Pinpoint the cell where the given text exists, returning its [x, y] midpoint coordinate. 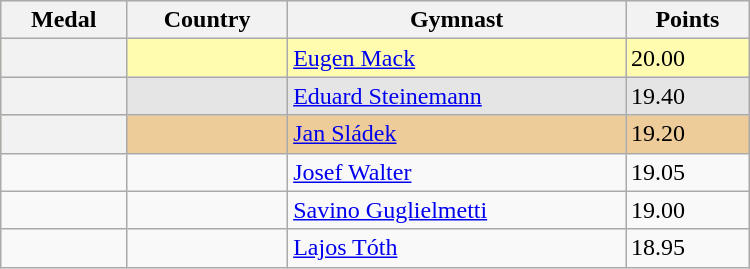
19.40 [688, 96]
Josef Walter [457, 172]
Points [688, 20]
Gymnast [457, 20]
19.00 [688, 210]
Jan Sládek [457, 134]
20.00 [688, 58]
Medal [64, 20]
18.95 [688, 248]
19.20 [688, 134]
Eduard Steinemann [457, 96]
Savino Guglielmetti [457, 210]
19.05 [688, 172]
Eugen Mack [457, 58]
Country [208, 20]
Lajos Tóth [457, 248]
